Pinpoint the cell where the given text exists, returning its (X, Y) midpoint coordinate. 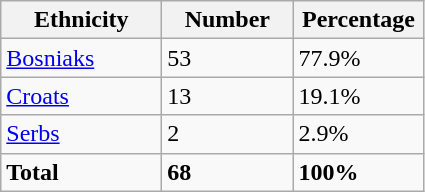
Croats (82, 96)
Ethnicity (82, 20)
2 (228, 134)
13 (228, 96)
100% (358, 172)
Percentage (358, 20)
Bosniaks (82, 58)
Total (82, 172)
2.9% (358, 134)
Serbs (82, 134)
68 (228, 172)
Number (228, 20)
77.9% (358, 58)
53 (228, 58)
19.1% (358, 96)
